For the text-containing cell, return its midpoint in [X, Y] coordinate format. 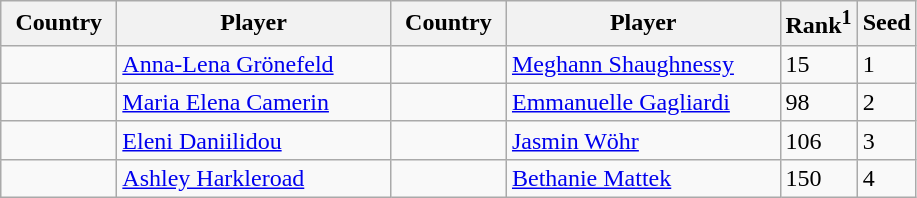
Eleni Daniilidou [254, 140]
Jasmin Wöhr [643, 140]
150 [818, 178]
Ashley Harkleroad [254, 178]
Meghann Shaughnessy [643, 64]
4 [886, 178]
Anna-Lena Grönefeld [254, 64]
98 [818, 102]
Rank1 [818, 24]
Bethanie Mattek [643, 178]
15 [818, 64]
Maria Elena Camerin [254, 102]
3 [886, 140]
2 [886, 102]
106 [818, 140]
Emmanuelle Gagliardi [643, 102]
1 [886, 64]
Seed [886, 24]
